Output the (x, y) coordinate of the center of the cell containing the given text.  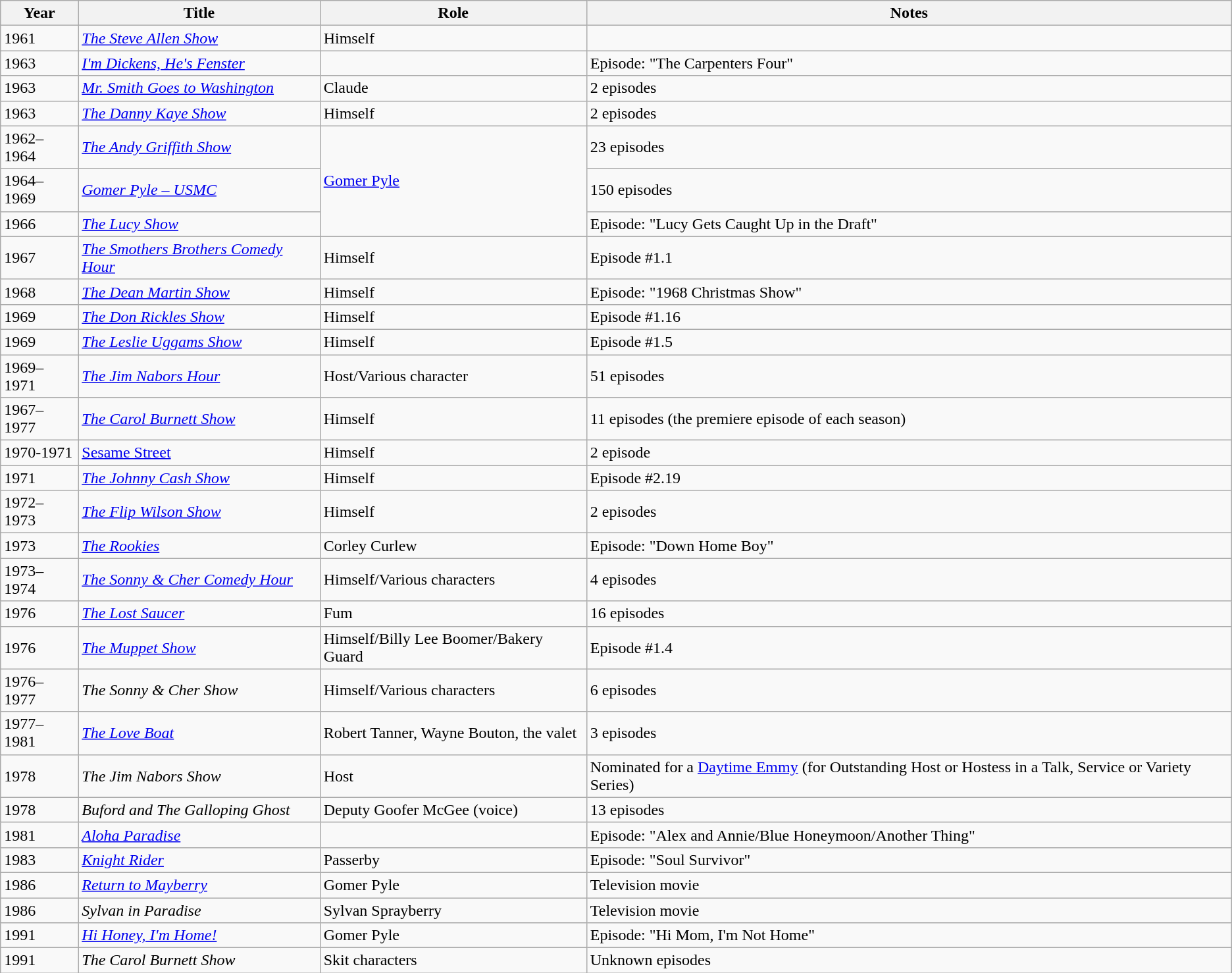
1969–1971 (39, 375)
Episode: "1968 Christmas Show" (909, 292)
Sesame Street (199, 453)
1976–1977 (39, 690)
1967 (39, 258)
1973–1974 (39, 579)
Sylvan in Paradise (199, 910)
The Steve Allen Show (199, 38)
1962–1964 (39, 147)
1970-1971 (39, 453)
Episode: "Hi Mom, I'm Not Home" (909, 935)
6 episodes (909, 690)
Episode: "Soul Survivor" (909, 860)
11 episodes (the premiere episode of each season) (909, 419)
1981 (39, 835)
The Smothers Brothers Comedy Hour (199, 258)
Episode: "Alex and Annie/Blue Honeymoon/Another Thing" (909, 835)
Role (453, 13)
The Muppet Show (199, 648)
Episode: "The Carpenters Four" (909, 63)
Deputy Goofer McGee (voice) (453, 810)
Skit characters (453, 960)
Sylvan Sprayberry (453, 910)
The Sonny & Cher Comedy Hour (199, 579)
Episode: "Lucy Gets Caught Up in the Draft" (909, 224)
The Sonny & Cher Show (199, 690)
Fum (453, 614)
Claude (453, 88)
51 episodes (909, 375)
Knight Rider (199, 860)
1968 (39, 292)
4 episodes (909, 579)
Host/Various character (453, 375)
The Leslie Uggams Show (199, 342)
2 episode (909, 453)
1961 (39, 38)
3 episodes (909, 733)
Passerby (453, 860)
The Don Rickles Show (199, 317)
Episode #1.4 (909, 648)
1966 (39, 224)
Hi Honey, I'm Home! (199, 935)
Title (199, 13)
Return to Mayberry (199, 885)
13 episodes (909, 810)
1983 (39, 860)
Unknown episodes (909, 960)
1971 (39, 478)
150 episodes (909, 190)
The Andy Griffith Show (199, 147)
23 episodes (909, 147)
The Lost Saucer (199, 614)
16 episodes (909, 614)
The Love Boat (199, 733)
The Danny Kaye Show (199, 113)
Host (453, 776)
Gomer Pyle – USMC (199, 190)
The Rookies (199, 546)
The Flip Wilson Show (199, 512)
Aloha Paradise (199, 835)
Robert Tanner, Wayne Bouton, the valet (453, 733)
The Lucy Show (199, 224)
Nominated for a Daytime Emmy (for Outstanding Host or Hostess in a Talk, Service or Variety Series) (909, 776)
The Jim Nabors Show (199, 776)
Buford and The Galloping Ghost (199, 810)
1964–1969 (39, 190)
1967–1977 (39, 419)
1973 (39, 546)
The Johnny Cash Show (199, 478)
Episode #2.19 (909, 478)
1972–1973 (39, 512)
I'm Dickens, He's Fenster (199, 63)
Himself/Billy Lee Boomer/Bakery Guard (453, 648)
The Jim Nabors Hour (199, 375)
Corley Curlew (453, 546)
1977–1981 (39, 733)
Notes (909, 13)
The Dean Martin Show (199, 292)
Mr. Smith Goes to Washington (199, 88)
Episode #1.1 (909, 258)
Year (39, 13)
Episode #1.5 (909, 342)
Episode: "Down Home Boy" (909, 546)
Episode #1.16 (909, 317)
